Detect which cell encompasses the target text, then output its [X, Y] center coordinate. 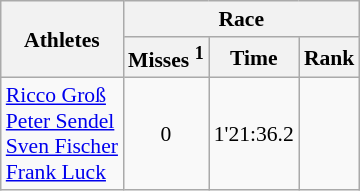
Rank [330, 58]
Time [254, 58]
Race [241, 19]
0 [166, 134]
Athletes [62, 40]
Ricco GroßPeter SendelSven FischerFrank Luck [62, 134]
1'21:36.2 [254, 134]
Misses 1 [166, 58]
